Provide the [x, y] coordinate of the cell's center where the given text is located.  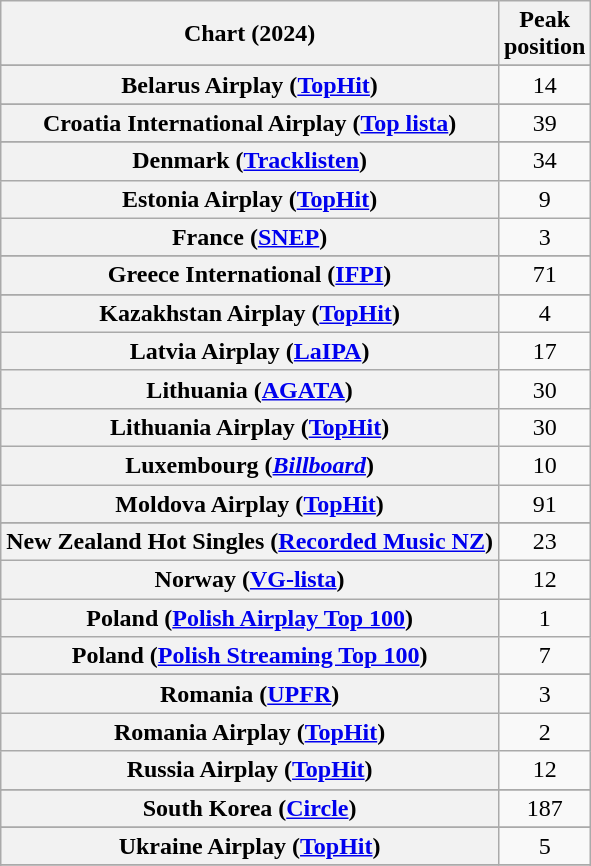
Poland (Polish Streaming Top 100) [250, 656]
23 [544, 542]
9 [544, 199]
Croatia International Airplay (Top lista) [250, 123]
Lithuania Airplay (TopHit) [250, 427]
Poland (Polish Airplay Top 100) [250, 618]
Estonia Airplay (TopHit) [250, 199]
91 [544, 503]
7 [544, 656]
Chart (2024) [250, 34]
Luxembourg (Billboard) [250, 465]
Lithuania (AGATA) [250, 389]
5 [544, 846]
Ukraine Airplay (TopHit) [250, 846]
Peakposition [544, 34]
Russia Airplay (TopHit) [250, 770]
14 [544, 85]
Norway (VG-lista) [250, 580]
Moldova Airplay (TopHit) [250, 503]
4 [544, 313]
Romania (UPFR) [250, 694]
New Zealand Hot Singles (Recorded Music NZ) [250, 542]
71 [544, 275]
39 [544, 123]
Belarus Airplay (TopHit) [250, 85]
Latvia Airplay (LaIPA) [250, 351]
187 [544, 808]
Greece International (IFPI) [250, 275]
South Korea (Circle) [250, 808]
10 [544, 465]
17 [544, 351]
2 [544, 732]
Romania Airplay (TopHit) [250, 732]
Kazakhstan Airplay (TopHit) [250, 313]
1 [544, 618]
France (SNEP) [250, 237]
Denmark (Tracklisten) [250, 161]
34 [544, 161]
